Return the (X, Y) coordinate for the center point of the cell that contains the specified text.  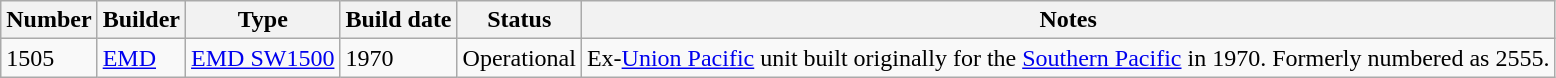
Number (49, 20)
Status (519, 20)
EMD (141, 58)
Ex-Union Pacific unit built originally for the Southern Pacific in 1970. Formerly numbered as 2555. (1068, 58)
1970 (398, 58)
EMD SW1500 (263, 58)
Notes (1068, 20)
Build date (398, 20)
1505 (49, 58)
Builder (141, 20)
Type (263, 20)
Operational (519, 58)
